For the text-containing cell, return its midpoint in [x, y] coordinate format. 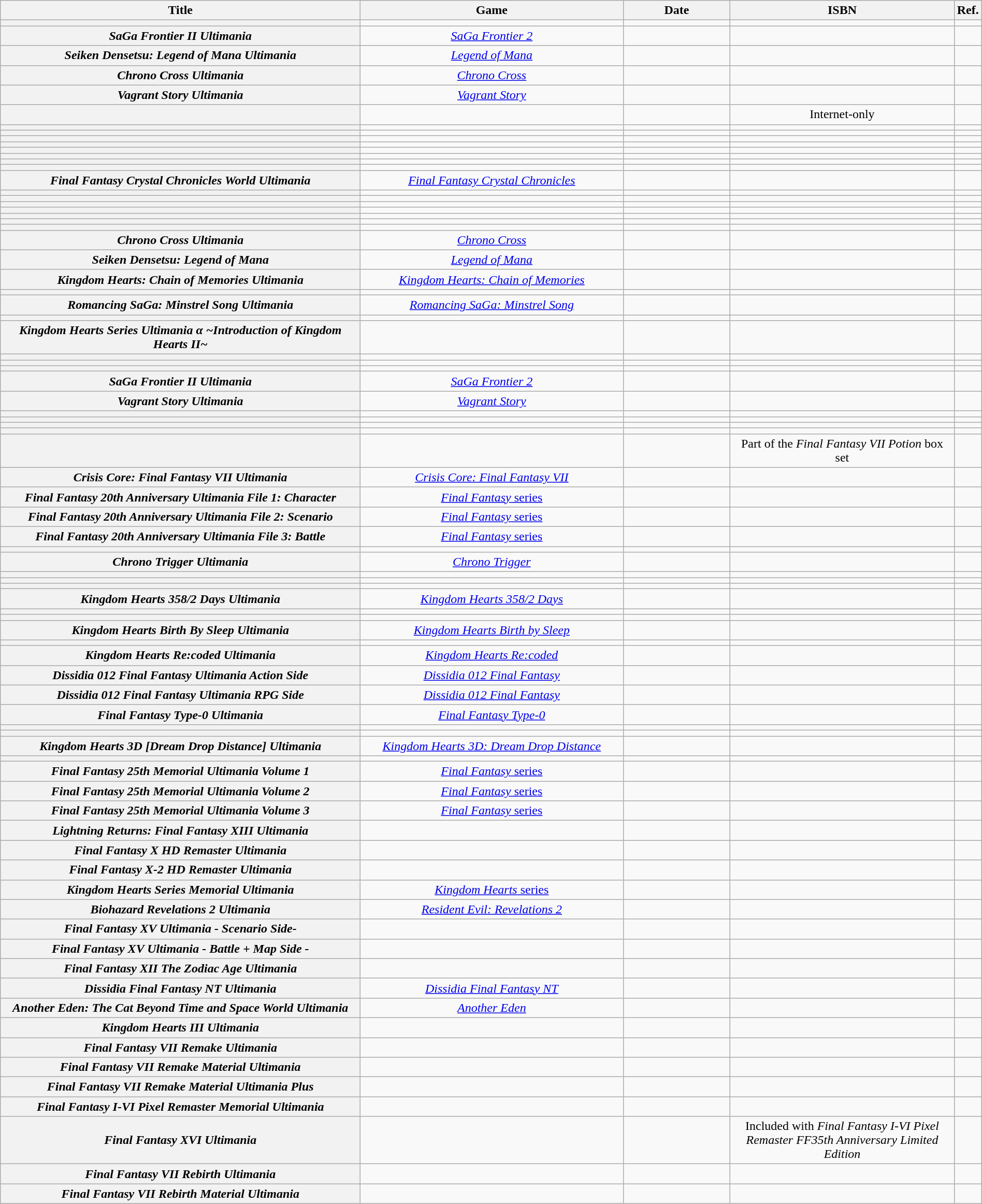
Kingdom Hearts Re:coded Ultimania [180, 655]
Crisis Core: Final Fantasy VII [492, 477]
Crisis Core: Final Fantasy VII Ultimania [180, 477]
Final Fantasy 25th Memorial Ultimania Volume 3 [180, 811]
Final Fantasy XVI Ultimania [180, 1140]
Kingdom Hearts 358/2 Days [492, 599]
Lightning Returns: Final Fantasy XIII Ultimania [180, 830]
Kingdom Hearts Birth by Sleep [492, 630]
Final Fantasy X-2 HD Remaster Ultimania [180, 870]
Kingdom Hearts: Chain of Memories Ultimania [180, 279]
Another Eden: The Cat Beyond Time and Space World Ultimania [180, 1008]
Final Fantasy I-VI Pixel Remaster Memorial Ultimania [180, 1107]
Final Fantasy VII Remake Material Ultimania Plus [180, 1087]
Kingdom Hearts Series Memorial Ultimania [180, 890]
Kingdom Hearts 3D: Dream Drop Distance [492, 746]
Internet-only [842, 114]
Ref. [967, 10]
Chrono Trigger Ultimania [180, 562]
Part of the Final Fantasy VII Potion box set [842, 451]
Kingdom Hearts: Chain of Memories [492, 279]
Dissidia 012 Final Fantasy Ultimania RPG Side [180, 695]
Biohazard Revelations 2 Ultimania [180, 909]
Final Fantasy Crystal Chronicles [492, 180]
Seiken Densetsu: Legend of Mana [180, 260]
Kingdom Hearts 3D [Dream Drop Distance] Ultimania [180, 746]
Final Fantasy VII Remake Ultimania [180, 1047]
Game [492, 10]
Final Fantasy 20th Anniversary Ultimania File 1: Character [180, 497]
Kingdom Hearts Birth By Sleep Ultimania [180, 630]
Final Fantasy 20th Anniversary Ultimania File 3: Battle [180, 536]
Final Fantasy X HD Remaster Ultimania [180, 850]
ISBN [842, 10]
Dissidia Final Fantasy NT [492, 988]
Final Fantasy 25th Memorial Ultimania Volume 1 [180, 771]
Romancing SaGa: Minstrel Song Ultimania [180, 305]
Seiken Densetsu: Legend of Mana Ultimania [180, 55]
Another Eden [492, 1008]
Final Fantasy Crystal Chronicles World Ultimania [180, 180]
Kingdom Hearts 358/2 Days Ultimania [180, 599]
Title [180, 10]
Kingdom Hearts Re:coded [492, 655]
Dissidia 012 Final Fantasy Ultimania Action Side [180, 675]
Final Fantasy XV Ultimania - Scenario Side- [180, 929]
Final Fantasy Type-0 Ultimania [180, 714]
Romancing SaGa: Minstrel Song [492, 305]
Date [676, 10]
Final Fantasy VII Rebirth Ultimania [180, 1174]
Final Fantasy 25th Memorial Ultimania Volume 2 [180, 791]
Final Fantasy 20th Anniversary Ultimania File 2: Scenario [180, 517]
Kingdom Hearts III Ultimania [180, 1027]
Kingdom Hearts Series Ultimania α ~Introduction of Kingdom Hearts II~ [180, 338]
Final Fantasy XII The Zodiac Age Ultimania [180, 968]
Included with Final Fantasy I-VI Pixel Remaster FF35th Anniversary Limited Edition [842, 1140]
Final Fantasy VII Remake Material Ultimania [180, 1067]
Resident Evil: Revelations 2 [492, 909]
Kingdom Hearts series [492, 890]
Final Fantasy XV Ultimania - Battle + Map Side - [180, 949]
Chrono Trigger [492, 562]
Dissidia Final Fantasy NT Ultimania [180, 988]
Final Fantasy VII Rebirth Material Ultimania [180, 1194]
Final Fantasy Type-0 [492, 714]
